Search for the cell housing the specified text and yield its (X, Y) center coordinate. 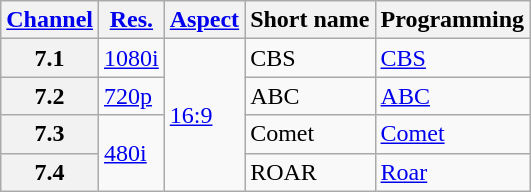
7.1 (50, 58)
7.2 (50, 96)
ROAR (310, 172)
16:9 (204, 115)
Roar (452, 172)
720p (132, 96)
Programming (452, 20)
Channel (50, 20)
1080i (132, 58)
7.3 (50, 134)
Res. (132, 20)
480i (132, 153)
7.4 (50, 172)
Aspect (204, 20)
Short name (310, 20)
